Find where the given text appears and provide that cell's center as (x, y) coordinate. 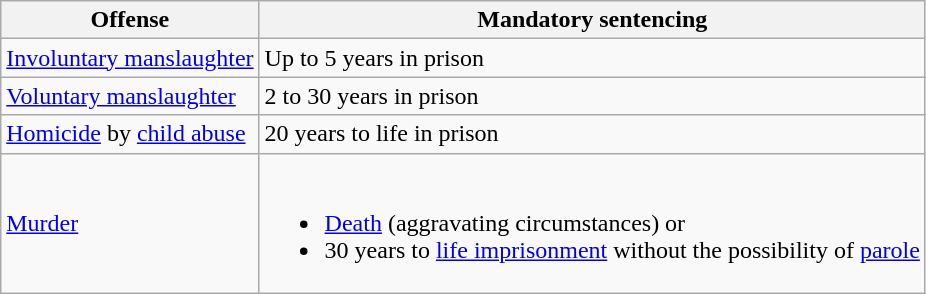
Involuntary manslaughter (130, 58)
Death (aggravating circumstances) or30 years to life imprisonment without the possibility of parole (592, 223)
Murder (130, 223)
2 to 30 years in prison (592, 96)
Offense (130, 20)
20 years to life in prison (592, 134)
Voluntary manslaughter (130, 96)
Mandatory sentencing (592, 20)
Up to 5 years in prison (592, 58)
Homicide by child abuse (130, 134)
